Identify which cell holds the provided text, then report its (X, Y) central coordinate. 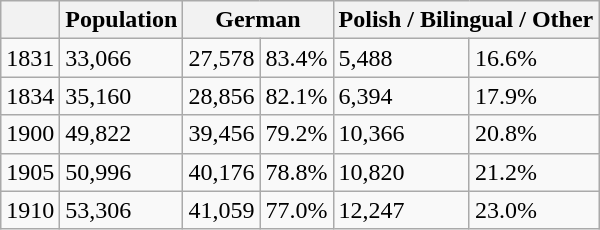
6,394 (401, 96)
50,996 (122, 172)
82.1% (296, 96)
20.8% (534, 134)
83.4% (296, 58)
78.8% (296, 172)
27,578 (222, 58)
Population (122, 20)
17.9% (534, 96)
40,176 (222, 172)
1900 (30, 134)
5,488 (401, 58)
21.2% (534, 172)
1834 (30, 96)
41,059 (222, 210)
49,822 (122, 134)
77.0% (296, 210)
79.2% (296, 134)
10,366 (401, 134)
53,306 (122, 210)
1831 (30, 58)
1905 (30, 172)
39,456 (222, 134)
28,856 (222, 96)
16.6% (534, 58)
12,247 (401, 210)
23.0% (534, 210)
33,066 (122, 58)
German (258, 20)
10,820 (401, 172)
1910 (30, 210)
Polish / Bilingual / Other (466, 20)
35,160 (122, 96)
